Capture the cell that displays the provided text and extract its (X, Y) central coordinate. 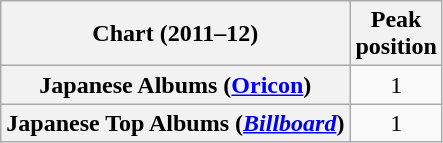
Japanese Albums (Oricon) (176, 85)
Chart (2011–12) (176, 34)
Peakposition (396, 34)
Japanese Top Albums (Billboard) (176, 123)
